Identify which cell holds the provided text, then report its [X, Y] central coordinate. 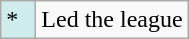
* [18, 20]
Led the league [112, 20]
